For the text-containing cell, return its midpoint in [X, Y] coordinate format. 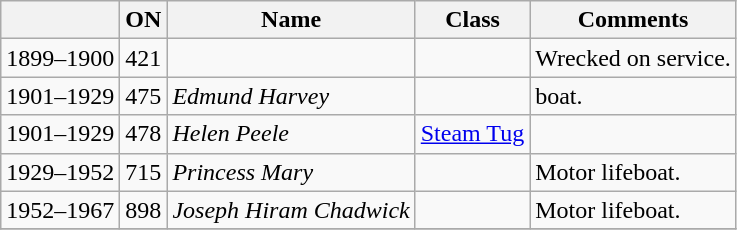
Name [291, 20]
478 [144, 134]
Princess Mary [291, 172]
Steam Tug [472, 134]
898 [144, 210]
Edmund Harvey [291, 96]
715 [144, 172]
1899–1900 [60, 58]
1952–1967 [60, 210]
1929–1952 [60, 172]
475 [144, 96]
Helen Peele [291, 134]
Class [472, 20]
421 [144, 58]
Joseph Hiram Chadwick [291, 210]
ON [144, 20]
Comments [634, 20]
boat. [634, 96]
Wrecked on service. [634, 58]
